Scan for the cell matching the given text and deliver its [X, Y] coordinate at center. 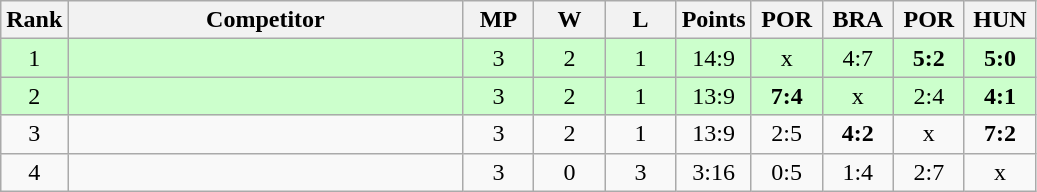
MP [498, 20]
1:4 [858, 172]
7:2 [1000, 134]
3:16 [714, 172]
L [640, 20]
0 [570, 172]
0:5 [786, 172]
7:4 [786, 96]
Competitor [266, 20]
4 [34, 172]
2:4 [928, 96]
4:1 [1000, 96]
4:7 [858, 58]
W [570, 20]
Points [714, 20]
Rank [34, 20]
5:2 [928, 58]
BRA [858, 20]
HUN [1000, 20]
4:2 [858, 134]
2:7 [928, 172]
14:9 [714, 58]
2:5 [786, 134]
5:0 [1000, 58]
